Identify which cell holds the provided text, then report its [x, y] central coordinate. 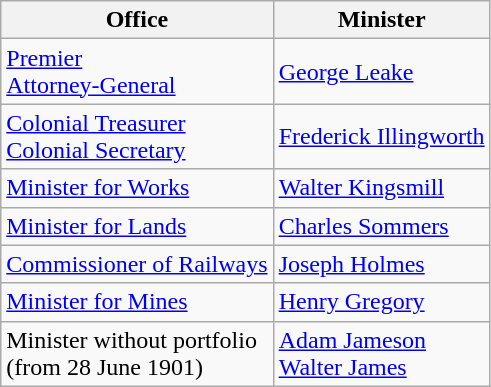
Commissioner of Railways [137, 264]
PremierAttorney-General [137, 72]
Minister [382, 20]
Minister without portfolio(from 28 June 1901) [137, 354]
Minister for Mines [137, 302]
Adam JamesonWalter James [382, 354]
Minister for Works [137, 188]
Walter Kingsmill [382, 188]
Colonial TreasurerColonial Secretary [137, 136]
Joseph Holmes [382, 264]
Frederick Illingworth [382, 136]
Minister for Lands [137, 226]
Charles Sommers [382, 226]
George Leake [382, 72]
Henry Gregory [382, 302]
Office [137, 20]
